Provide the (x, y) coordinate of the cell's center where the given text is located.  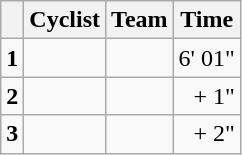
Time (206, 20)
+ 1" (206, 96)
2 (12, 96)
+ 2" (206, 134)
3 (12, 134)
Team (140, 20)
Cyclist (65, 20)
6' 01" (206, 58)
1 (12, 58)
